From the cell containing the given text, extract its center point as (X, Y) coordinate. 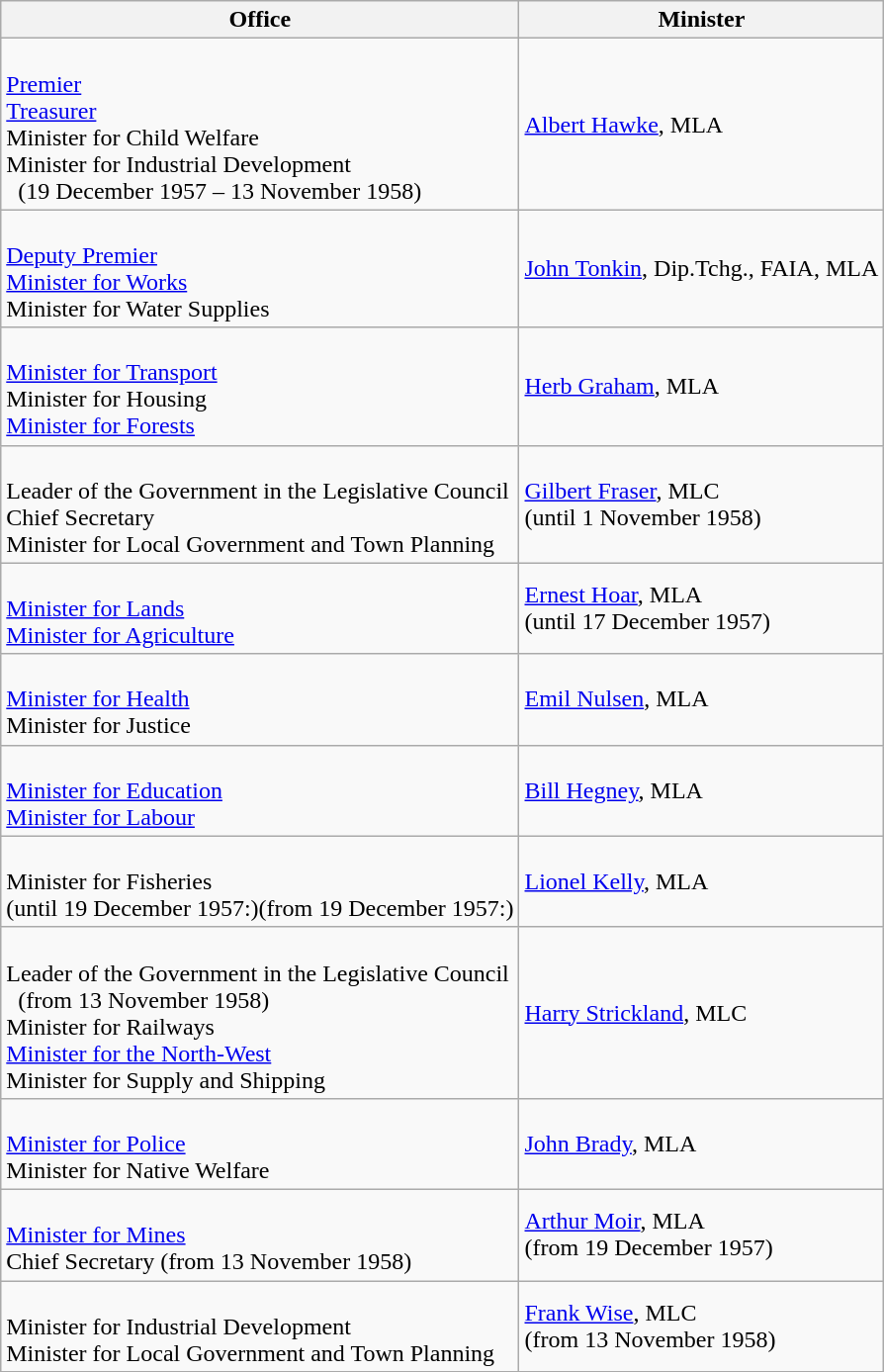
Emil Nulsen, MLA (702, 699)
Gilbert Fraser, MLC(until 1 November 1958) (702, 504)
Minister for Industrial Development Minister for Local Government and Town Planning (260, 1326)
Herb Graham, MLA (702, 386)
Minister for Police Minister for Native Welfare (260, 1143)
Arthur Moir, MLA(from 19 December 1957) (702, 1235)
Minister for Education Minister for Labour (260, 790)
Minister (702, 20)
Ernest Hoar, MLA(until 17 December 1957) (702, 608)
John Brady, MLA (702, 1143)
Minister for Transport Minister for Housing Minister for Forests (260, 386)
Frank Wise, MLC(from 13 November 1958) (702, 1326)
Minister for Fisheries(until 19 December 1957:)(from 19 December 1957:) (260, 881)
Albert Hawke, MLA (702, 125)
Minister for Lands Minister for Agriculture (260, 608)
Bill Hegney, MLA (702, 790)
Harry Strickland, MLC (702, 1013)
Premier Treasurer Minister for Child Welfare Minister for Industrial Development (19 December 1957 – 13 November 1958) (260, 125)
Office (260, 20)
Leader of the Government in the Legislative Council Chief Secretary Minister for Local Government and Town Planning (260, 504)
Deputy Premier Minister for Works Minister for Water Supplies (260, 269)
John Tonkin, Dip.Tchg., FAIA, MLA (702, 269)
Lionel Kelly, MLA (702, 881)
Minister for Mines Chief Secretary (from 13 November 1958) (260, 1235)
Minister for Health Minister for Justice (260, 699)
